Return the [x, y] coordinate for the center point of the cell that contains the specified text.  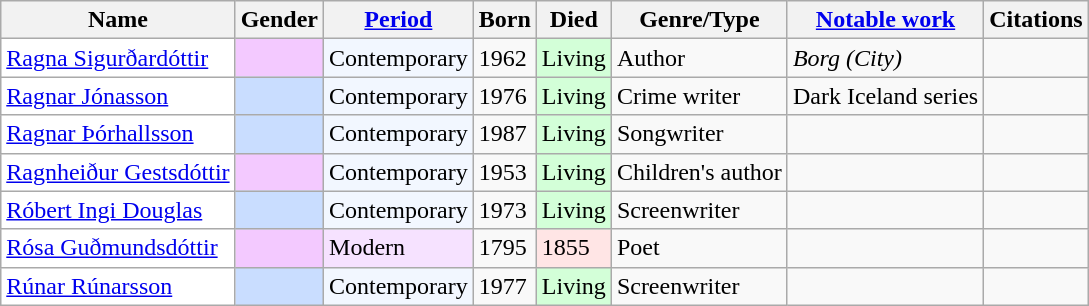
1976 [504, 96]
Born [504, 20]
Genre/Type [699, 20]
1795 [504, 248]
1953 [504, 172]
Ragnheiður Gestsdóttir [118, 172]
Borg (City) [885, 58]
Dark Iceland series [885, 96]
Period [399, 20]
1987 [504, 134]
Gender [279, 20]
Modern [399, 248]
Crime writer [699, 96]
Notable work [885, 20]
Children's author [699, 172]
Rósa Guðmundsdóttir [118, 248]
Poet [699, 248]
1855 [574, 248]
1962 [504, 58]
Songwriter [699, 134]
1973 [504, 210]
Ragnar Jónasson [118, 96]
Ragnar Þórhallsson [118, 134]
Citations [1036, 20]
Author [699, 58]
Róbert Ingi Douglas [118, 210]
1977 [504, 286]
Rúnar Rúnarsson [118, 286]
Ragna Sigurðardóttir [118, 58]
Name [118, 20]
Died [574, 20]
